For the text-containing cell, return its midpoint in (X, Y) coordinate format. 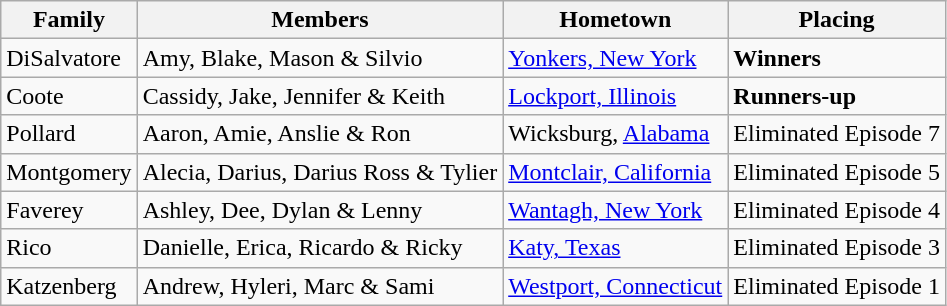
Winners (837, 58)
Pollard (69, 134)
Hometown (616, 20)
Lockport, Illinois (616, 96)
Wicksburg, Alabama (616, 134)
Rico (69, 248)
Cassidy, Jake, Jennifer & Keith (320, 96)
Faverey (69, 210)
Ashley, Dee, Dylan & Lenny (320, 210)
Eliminated Episode 4 (837, 210)
Runners-up (837, 96)
Placing (837, 20)
Andrew, Hyleri, Marc & Sami (320, 286)
Katzenberg (69, 286)
Yonkers, New York (616, 58)
Eliminated Episode 3 (837, 248)
Alecia, Darius, Darius Ross & Tylier (320, 172)
Amy, Blake, Mason & Silvio (320, 58)
Westport, Connecticut (616, 286)
Family (69, 20)
DiSalvatore (69, 58)
Eliminated Episode 1 (837, 286)
Katy, Texas (616, 248)
Danielle, Erica, Ricardo & Ricky (320, 248)
Members (320, 20)
Montgomery (69, 172)
Coote (69, 96)
Eliminated Episode 5 (837, 172)
Aaron, Amie, Anslie & Ron (320, 134)
Montclair, California (616, 172)
Wantagh, New York (616, 210)
Eliminated Episode 7 (837, 134)
